Locate the cell with the specified text and output its [X, Y] center coordinate. 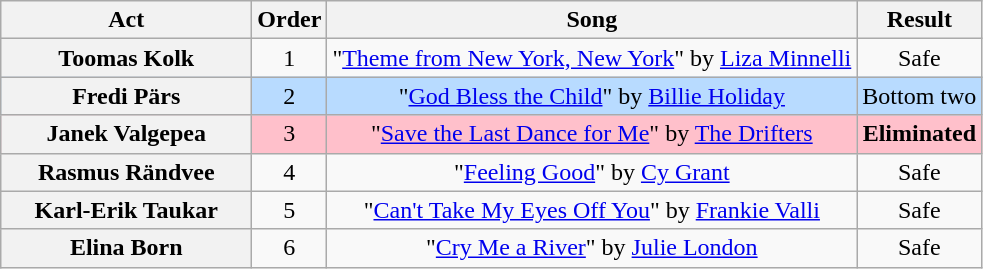
"Save the Last Dance for Me" by The Drifters [592, 134]
Eliminated [920, 134]
"Can't Take My Eyes Off You" by Frankie Valli [592, 210]
"Theme from New York, New York" by Liza Minnelli [592, 58]
6 [290, 248]
"Cry Me a River" by Julie London [592, 248]
Order [290, 20]
"God Bless the Child" by Billie Holiday [592, 96]
Rasmus Rändvee [126, 172]
Result [920, 20]
1 [290, 58]
Karl-Erik Taukar [126, 210]
Song [592, 20]
5 [290, 210]
Toomas Kolk [126, 58]
3 [290, 134]
Bottom two [920, 96]
Fredi Pärs [126, 96]
Act [126, 20]
Janek Valgepea [126, 134]
"Feeling Good" by Cy Grant [592, 172]
Elina Born [126, 248]
4 [290, 172]
2 [290, 96]
